From the cell containing the given text, extract its center point as [X, Y] coordinate. 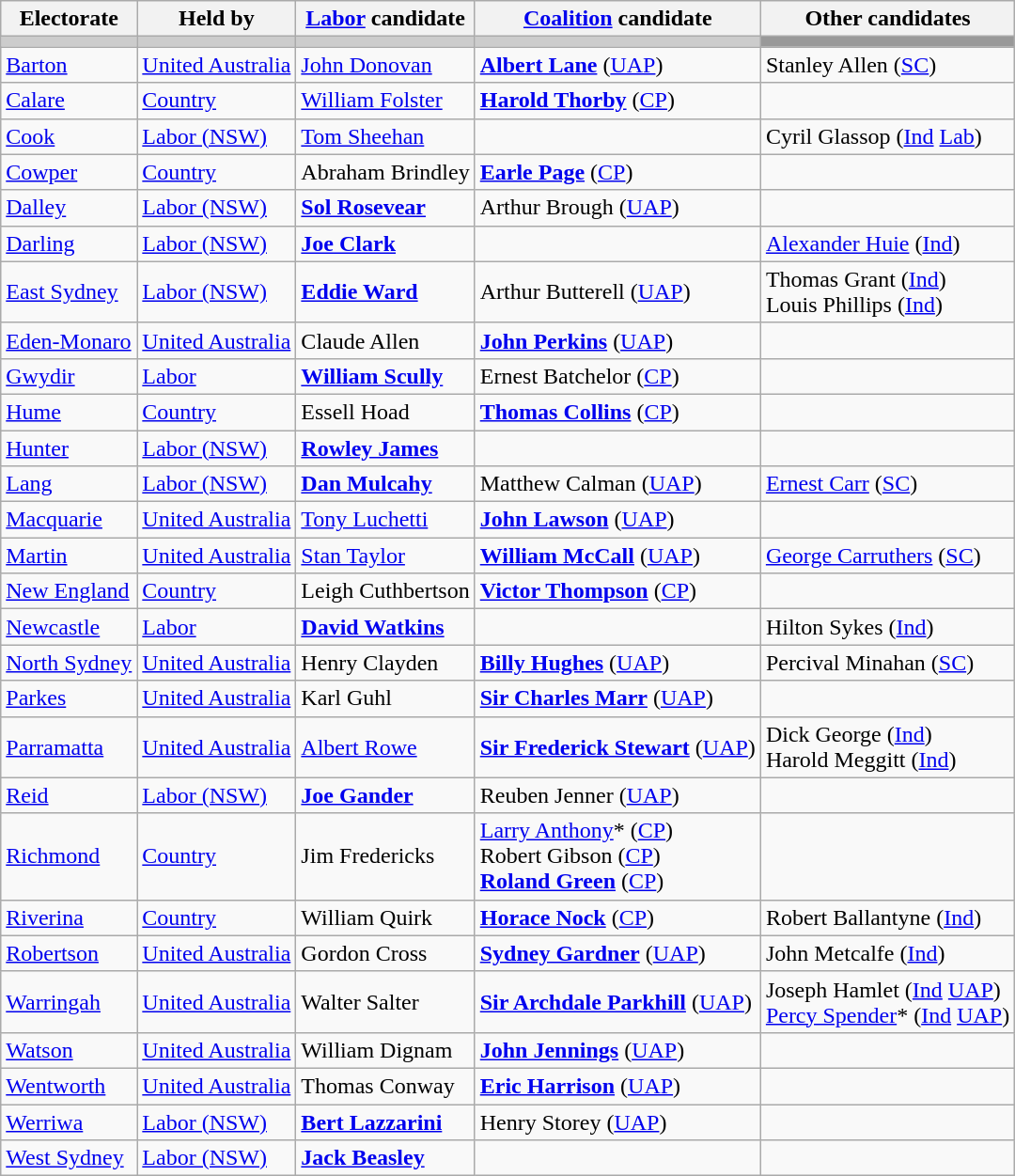
William Dignam [385, 1050]
Ernest Carr (SC) [887, 484]
Jack Beasley [385, 1158]
Joseph Hamlet (Ind UAP)Percy Spender* (Ind UAP) [887, 1002]
Walter Salter [385, 1002]
North Sydney [70, 663]
Cook [70, 136]
Abraham Brindley [385, 172]
Sir Archdale Parkhill (UAP) [617, 1002]
Arthur Butterell (UAP) [617, 291]
Martin [70, 556]
Thomas Grant (Ind)Louis Phillips (Ind) [887, 291]
Victor Thompson (CP) [617, 591]
Macquarie [70, 520]
Robertson [70, 953]
Essell Hoad [385, 412]
Parkes [70, 698]
Darling [70, 243]
Reid [70, 795]
Stanley Allen (SC) [887, 65]
Billy Hughes (UAP) [617, 663]
Arthur Brough (UAP) [617, 208]
Henry Storey (UAP) [617, 1121]
Jim Fredericks [385, 856]
Warringah [70, 1002]
John Perkins (UAP) [617, 340]
Claude Allen [385, 340]
William Scully [385, 376]
Ernest Batchelor (CP) [617, 376]
Sol Rosevear [385, 208]
Hilton Sykes (Ind) [887, 627]
Thomas Collins (CP) [617, 412]
William McCall (UAP) [617, 556]
John Donovan [385, 65]
Eric Harrison (UAP) [617, 1086]
Cowper [70, 172]
Held by [216, 19]
Parramatta [70, 746]
Eddie Ward [385, 291]
Joe Clark [385, 243]
Harold Thorby (CP) [617, 101]
Richmond [70, 856]
Dan Mulcahy [385, 484]
Newcastle [70, 627]
Leigh Cuthbertson [385, 591]
Watson [70, 1050]
Albert Lane (UAP) [617, 65]
Dick George (Ind)Harold Meggitt (Ind) [887, 746]
Albert Rowe [385, 746]
Riverina [70, 917]
Calare [70, 101]
Hume [70, 412]
Labor candidate [385, 19]
East Sydney [70, 291]
Lang [70, 484]
Electorate [70, 19]
John Jennings (UAP) [617, 1050]
John Metcalfe (Ind) [887, 953]
George Carruthers (SC) [887, 556]
New England [70, 591]
Tony Luchetti [385, 520]
William Quirk [385, 917]
Coalition candidate [617, 19]
David Watkins [385, 627]
Matthew Calman (UAP) [617, 484]
Gwydir [70, 376]
Thomas Conway [385, 1086]
Tom Sheehan [385, 136]
Alexander Huie (Ind) [887, 243]
Hunter [70, 448]
Karl Guhl [385, 698]
Horace Nock (CP) [617, 917]
West Sydney [70, 1158]
Sir Charles Marr (UAP) [617, 698]
Cyril Glassop (Ind Lab) [887, 136]
Barton [70, 65]
Henry Clayden [385, 663]
Percival Minahan (SC) [887, 663]
William Folster [385, 101]
Larry Anthony* (CP)Robert Gibson (CP)Roland Green (CP) [617, 856]
Stan Taylor [385, 556]
Joe Gander [385, 795]
Bert Lazzarini [385, 1121]
Robert Ballantyne (Ind) [887, 917]
Rowley James [385, 448]
Wentworth [70, 1086]
Sydney Gardner (UAP) [617, 953]
Dalley [70, 208]
John Lawson (UAP) [617, 520]
Other candidates [887, 19]
Eden-Monaro [70, 340]
Gordon Cross [385, 953]
Sir Frederick Stewart (UAP) [617, 746]
Reuben Jenner (UAP) [617, 795]
Earle Page (CP) [617, 172]
Werriwa [70, 1121]
